Extract the [x, y] coordinate from the center of the cell holding the provided text.  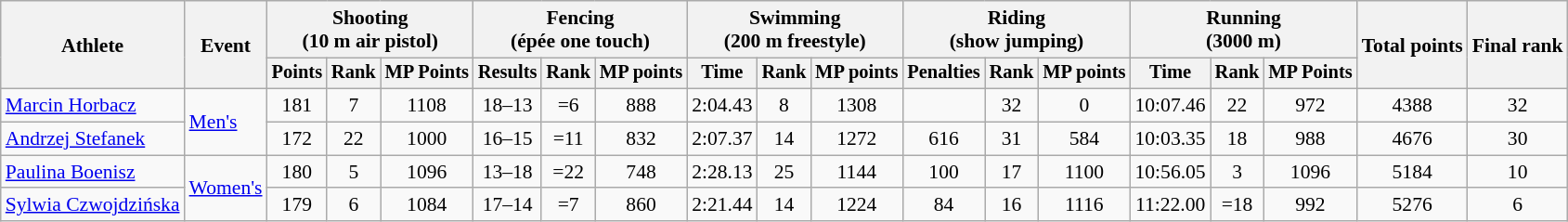
1224 [856, 205]
172 [297, 139]
Shooting(10 m air pistol) [370, 30]
=11 [568, 139]
7 [354, 106]
100 [943, 172]
1108 [427, 106]
1144 [856, 172]
860 [641, 205]
Andrzej Stefanek [93, 139]
18–13 [508, 106]
Riding(show jumping) [1016, 30]
5276 [1413, 205]
3 [1238, 172]
=22 [568, 172]
84 [943, 205]
972 [1310, 106]
Fencing(épée one touch) [580, 30]
1084 [427, 205]
10 [1518, 172]
10:56.05 [1170, 172]
179 [297, 205]
Points [297, 73]
Results [508, 73]
4676 [1413, 139]
Paulina Boenisz [93, 172]
1308 [856, 106]
30 [1518, 139]
31 [1012, 139]
988 [1310, 139]
1116 [1084, 205]
16 [1012, 205]
13–18 [508, 172]
=18 [1238, 205]
10:07.46 [1170, 106]
2:04.43 [722, 106]
992 [1310, 205]
Women's [227, 188]
1272 [856, 139]
Athlete [93, 45]
Sylwia Czwojdzińska [93, 205]
0 [1084, 106]
Swimming(200 m freestyle) [795, 30]
Marcin Horbacz [93, 106]
5184 [1413, 172]
17–14 [508, 205]
4388 [1413, 106]
2:28.13 [722, 172]
Total points [1413, 45]
18 [1238, 139]
1100 [1084, 172]
2:21.44 [722, 205]
584 [1084, 139]
11:22.00 [1170, 205]
1000 [427, 139]
=6 [568, 106]
180 [297, 172]
181 [297, 106]
25 [784, 172]
2:07.37 [722, 139]
8 [784, 106]
Event [227, 45]
=7 [568, 205]
Running(3000 m) [1243, 30]
Final rank [1518, 45]
748 [641, 172]
Penalties [943, 73]
5 [354, 172]
10:03.35 [1170, 139]
Men's [227, 123]
888 [641, 106]
16–15 [508, 139]
17 [1012, 172]
832 [641, 139]
616 [943, 139]
